Determine the [X, Y] coordinate at the center of the cell enclosing the given text.  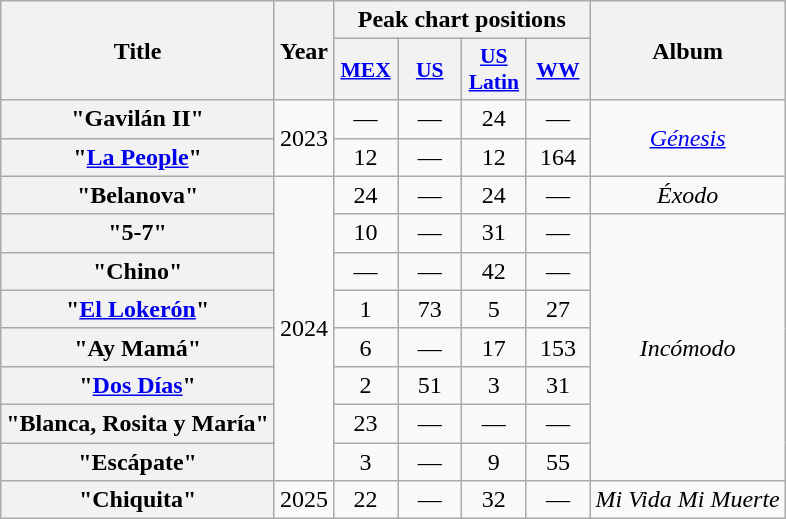
9 [494, 461]
WW [558, 70]
27 [558, 309]
2024 [304, 328]
"La People" [138, 157]
Mi Vida Mi Muerte [688, 500]
Génesis [688, 138]
"Ay Mamá" [138, 347]
6 [366, 347]
51 [430, 385]
5 [494, 309]
32 [494, 500]
17 [494, 347]
1 [366, 309]
164 [558, 157]
Title [138, 50]
"El Lokerón" [138, 309]
"Chiquita" [138, 500]
"Dos Días" [138, 385]
42 [494, 271]
Éxodo [688, 195]
USLatin [494, 70]
10 [366, 233]
"Belanova" [138, 195]
"Escápate" [138, 461]
US [430, 70]
"Chino" [138, 271]
Year [304, 50]
2023 [304, 138]
2025 [304, 500]
22 [366, 500]
"Gavilán II" [138, 119]
153 [558, 347]
"Blanca, Rosita y María" [138, 423]
"5-7" [138, 233]
2 [366, 385]
MEX [366, 70]
Incómodo [688, 347]
Album [688, 50]
55 [558, 461]
Peak chart positions [462, 20]
73 [430, 309]
23 [366, 423]
